Locate the cell with the specified text and output its [X, Y] center coordinate. 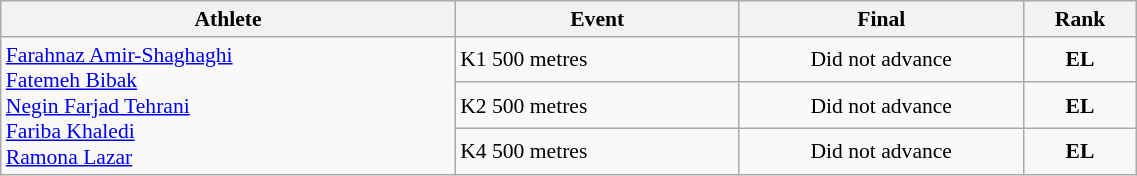
K1 500 metres [597, 60]
K4 500 metres [597, 151]
Event [597, 19]
Final [881, 19]
Athlete [228, 19]
Rank [1080, 19]
K2 500 metres [597, 106]
Farahnaz Amir-ShaghaghiFatemeh BibakNegin Farjad TehraniFariba KhalediRamona Lazar [228, 106]
